Scan for the cell matching the given text and deliver its [x, y] coordinate at center. 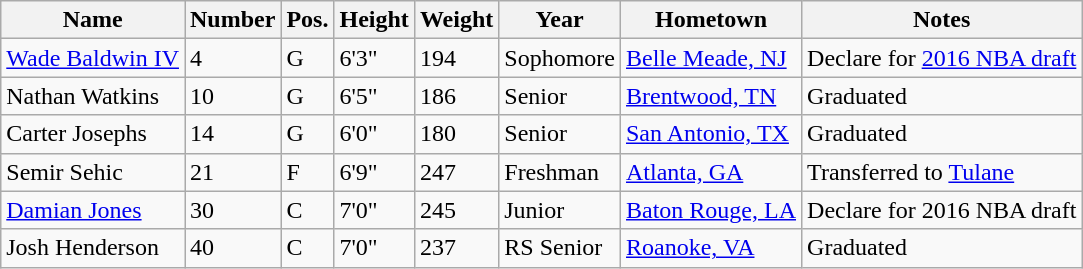
Nathan Watkins [93, 96]
Damian Jones [93, 210]
247 [456, 172]
Brentwood, TN [710, 96]
6'5" [374, 96]
6'3" [374, 58]
Roanoke, VA [710, 248]
Sophomore [560, 58]
6'0" [374, 134]
237 [456, 248]
Year [560, 20]
30 [232, 210]
San Antonio, TX [710, 134]
194 [456, 58]
Josh Henderson [93, 248]
186 [456, 96]
Junior [560, 210]
F [308, 172]
RS Senior [560, 248]
Pos. [308, 20]
Notes [942, 20]
Belle Meade, NJ [710, 58]
6'9" [374, 172]
Number [232, 20]
Weight [456, 20]
Freshman [560, 172]
40 [232, 248]
10 [232, 96]
14 [232, 134]
Baton Rouge, LA [710, 210]
Wade Baldwin IV [93, 58]
Hometown [710, 20]
180 [456, 134]
Height [374, 20]
Semir Sehic [93, 172]
Atlanta, GA [710, 172]
21 [232, 172]
245 [456, 210]
4 [232, 58]
Transferred to Tulane [942, 172]
Name [93, 20]
Carter Josephs [93, 134]
